From the cell containing the given text, extract its center point as (x, y) coordinate. 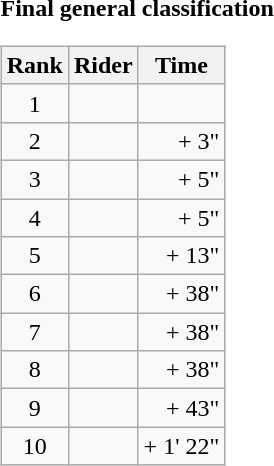
+ 13" (182, 256)
Time (182, 65)
10 (34, 446)
1 (34, 103)
9 (34, 408)
+ 3" (182, 141)
+ 43" (182, 408)
3 (34, 179)
7 (34, 332)
8 (34, 370)
4 (34, 217)
Rider (103, 65)
6 (34, 294)
5 (34, 256)
+ 1' 22" (182, 446)
2 (34, 141)
Rank (34, 65)
